Return the (x, y) coordinate for the center point of the cell that contains the specified text.  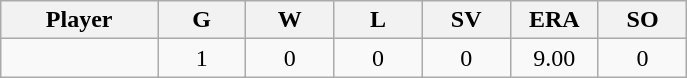
9.00 (554, 58)
L (378, 20)
SO (642, 20)
Player (80, 20)
1 (202, 58)
SV (466, 20)
G (202, 20)
ERA (554, 20)
W (290, 20)
